Capture the cell that displays the provided text and extract its [X, Y] central coordinate. 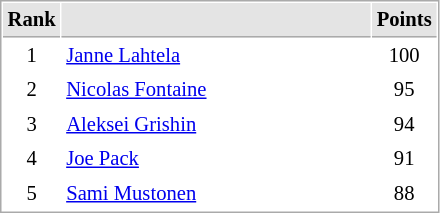
4 [32, 158]
2 [32, 90]
88 [404, 194]
5 [32, 194]
Sami Mustonen [216, 194]
3 [32, 124]
Joe Pack [216, 158]
Nicolas Fontaine [216, 90]
94 [404, 124]
91 [404, 158]
1 [32, 56]
100 [404, 56]
95 [404, 90]
Aleksei Grishin [216, 124]
Rank [32, 20]
Points [404, 20]
Janne Lahtela [216, 56]
